Detect which cell encompasses the target text, then output its [X, Y] center coordinate. 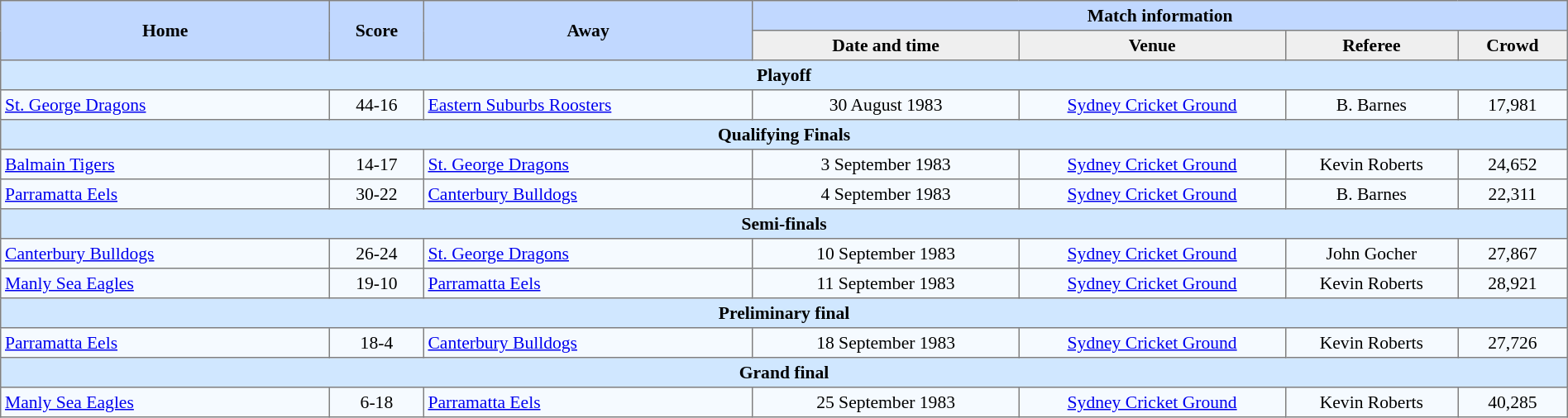
44-16 [377, 105]
3 September 1983 [886, 164]
Away [588, 31]
Balmain Tigers [165, 164]
Semi-finals [784, 224]
25 September 1983 [886, 402]
30 August 1983 [886, 105]
Eastern Suburbs Roosters [588, 105]
28,921 [1513, 283]
Playoff [784, 75]
6-18 [377, 402]
14-17 [377, 164]
John Gocher [1371, 254]
4 September 1983 [886, 194]
Referee [1371, 45]
Qualifying Finals [784, 135]
Score [377, 31]
11 September 1983 [886, 283]
Match information [1159, 16]
10 September 1983 [886, 254]
Preliminary final [784, 313]
19-10 [377, 283]
27,867 [1513, 254]
18-4 [377, 343]
22,311 [1513, 194]
27,726 [1513, 343]
Home [165, 31]
40,285 [1513, 402]
24,652 [1513, 164]
30-22 [377, 194]
Date and time [886, 45]
Grand final [784, 373]
Venue [1152, 45]
18 September 1983 [886, 343]
26-24 [377, 254]
Crowd [1513, 45]
17,981 [1513, 105]
